For the text-containing cell, return its midpoint in [x, y] coordinate format. 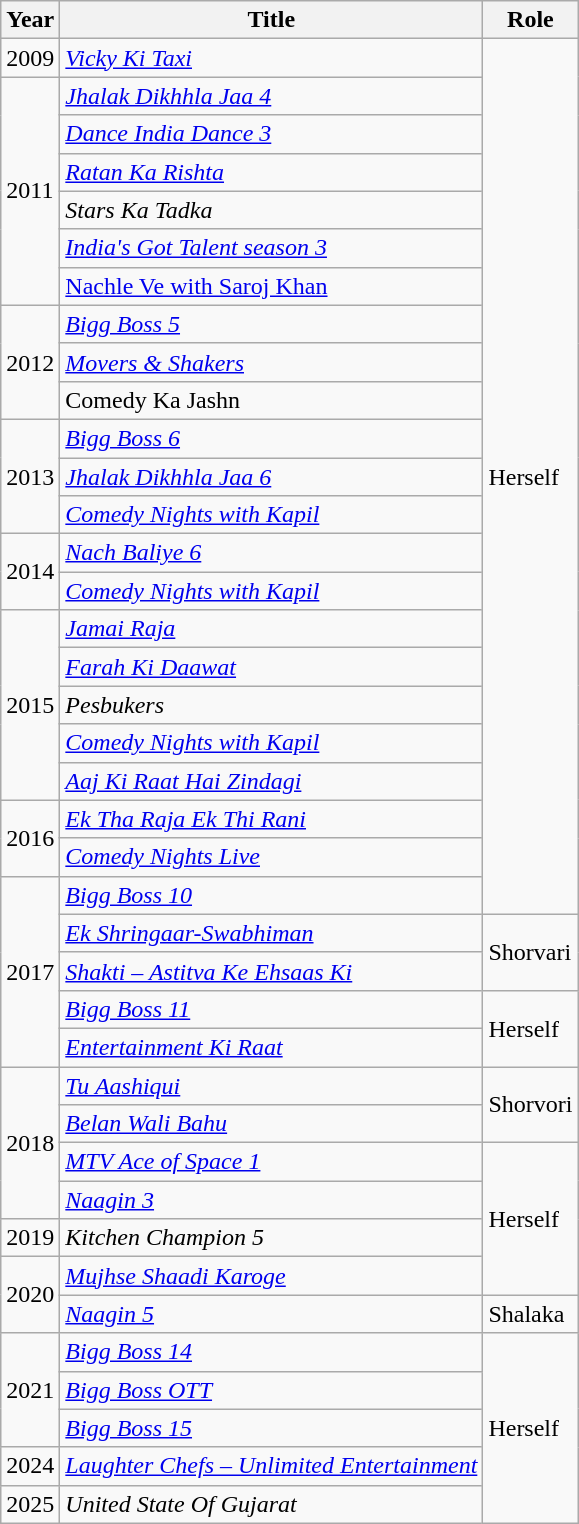
Kitchen Champion 5 [272, 1238]
Bigg Boss 5 [272, 324]
Jhalak Dikhhla Jaa 4 [272, 96]
Entertainment Ki Raat [272, 1047]
Year [30, 20]
Farah Ki Daawat [272, 667]
Jhalak Dikhhla Jaa 6 [272, 477]
2012 [30, 362]
2015 [30, 705]
India's Got Talent season 3 [272, 248]
Naagin 5 [272, 1314]
Ratan Ka Rishta [272, 172]
Shorvori [530, 1104]
Comedy Nights Live [272, 857]
Aaj Ki Raat Hai Zindagi [272, 781]
Tu Aashiqui [272, 1085]
Ek Tha Raja Ek Thi Rani [272, 819]
2011 [30, 191]
2025 [30, 1504]
Bigg Boss OTT [272, 1390]
Role [530, 20]
Mujhse Shaadi Karoge [272, 1276]
Bigg Boss 11 [272, 1009]
Bigg Boss 10 [272, 895]
Naagin 3 [272, 1200]
2009 [30, 58]
Ek Shringaar-Swabhiman [272, 933]
Comedy Ka Jashn [272, 400]
2019 [30, 1238]
Laughter Chefs – Unlimited Entertainment [272, 1466]
2013 [30, 476]
MTV Ace of Space 1 [272, 1162]
Dance India Dance 3 [272, 134]
2020 [30, 1295]
2024 [30, 1466]
Pesbukers [272, 705]
Belan Wali Bahu [272, 1124]
Jamai Raja [272, 629]
Title [272, 20]
Nach Baliye 6 [272, 553]
Shakti – Astitva Ke Ehsaas Ki [272, 971]
Bigg Boss 15 [272, 1428]
Nachle Ve with Saroj Khan [272, 286]
Shorvari [530, 952]
Stars Ka Tadka [272, 210]
Movers & Shakers [272, 362]
2016 [30, 838]
Bigg Boss 6 [272, 438]
Shalaka [530, 1314]
Vicky Ki Taxi [272, 58]
Bigg Boss 14 [272, 1352]
2014 [30, 572]
United State Of Gujarat [272, 1504]
2021 [30, 1390]
2018 [30, 1142]
2017 [30, 971]
